Extract the (x, y) coordinate from the center of the cell holding the provided text.  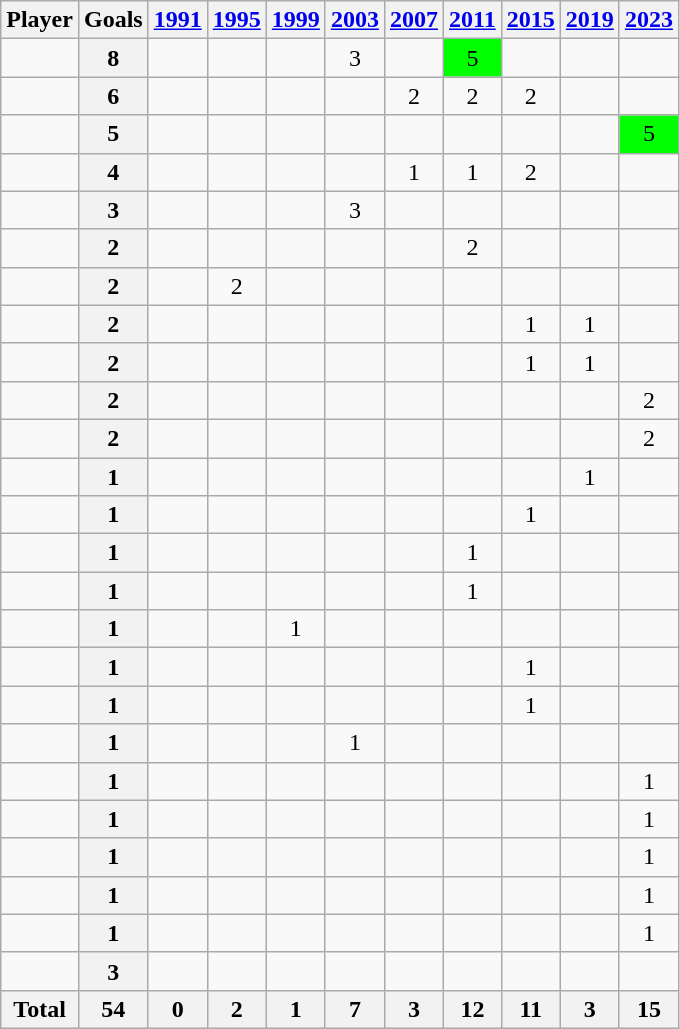
8 (113, 58)
1999 (296, 20)
2015 (530, 20)
Total (40, 1009)
2019 (590, 20)
15 (648, 1009)
2007 (414, 20)
Player (40, 20)
6 (113, 96)
2011 (473, 20)
4 (113, 172)
2023 (648, 20)
1995 (236, 20)
7 (354, 1009)
2003 (354, 20)
11 (530, 1009)
12 (473, 1009)
54 (113, 1009)
Goals (113, 20)
0 (178, 1009)
1991 (178, 20)
